Provide the (x, y) coordinate of the cell's center where the given text is located.  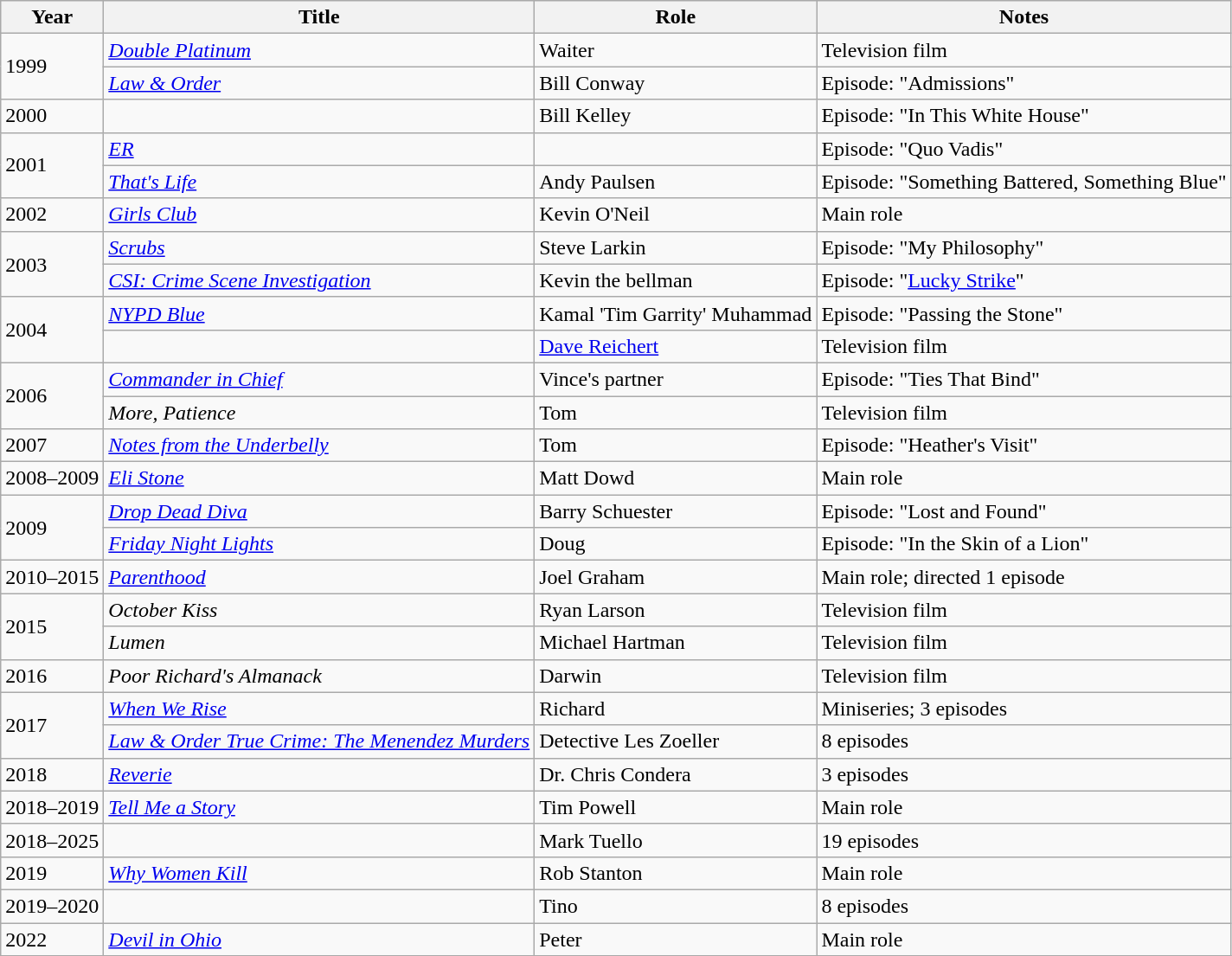
Episode: "In This White House" (1024, 116)
Parenthood (319, 577)
Law & Order True Crime: The Menendez Murders (319, 741)
1999 (52, 67)
Matt Dowd (676, 478)
Steve Larkin (676, 247)
Episode: "My Philosophy" (1024, 247)
Girls Club (319, 215)
2002 (52, 215)
Rob Stanton (676, 873)
Notes from the Underbelly (319, 446)
2018–2019 (52, 807)
Commander in Chief (319, 379)
Bill Kelley (676, 116)
2009 (52, 528)
Peter (676, 939)
Episode: "In the Skin of a Lion" (1024, 544)
Kevin O'Neil (676, 215)
Mark Tuello (676, 840)
Kevin the bellman (676, 280)
Eli Stone (319, 478)
Episode: "Heather's Visit" (1024, 446)
Role (676, 17)
Bill Conway (676, 83)
Doug (676, 544)
That's Life (319, 182)
Episode: "Admissions" (1024, 83)
Notes (1024, 17)
2018 (52, 774)
Episode: "Quo Vadis" (1024, 149)
Detective Les Zoeller (676, 741)
Episode: "Lucky Strike" (1024, 280)
2015 (52, 626)
Law & Order (319, 83)
Lumen (319, 643)
Dave Reichert (676, 346)
Tim Powell (676, 807)
Reverie (319, 774)
Year (52, 17)
Friday Night Lights (319, 544)
Tell Me a Story (319, 807)
Andy Paulsen (676, 182)
Waiter (676, 50)
October Kiss (319, 610)
Why Women Kill (319, 873)
2010–2015 (52, 577)
2018–2025 (52, 840)
2016 (52, 676)
NYPD Blue (319, 313)
2003 (52, 264)
Darwin (676, 676)
Barry Schuester (676, 511)
2006 (52, 395)
Drop Dead Diva (319, 511)
2019–2020 (52, 906)
2017 (52, 725)
2019 (52, 873)
Ryan Larson (676, 610)
When We Rise (319, 709)
3 episodes (1024, 774)
Episode: "Passing the Stone" (1024, 313)
Episode: "Something Battered, Something Blue" (1024, 182)
Michael Hartman (676, 643)
Double Platinum (319, 50)
Kamal 'Tim Garrity' Muhammad (676, 313)
Vince's partner (676, 379)
Tino (676, 906)
CSI: Crime Scene Investigation (319, 280)
Dr. Chris Condera (676, 774)
Main role; directed 1 episode (1024, 577)
More, Patience (319, 413)
Miniseries; 3 episodes (1024, 709)
2022 (52, 939)
2000 (52, 116)
Episode: "Ties That Bind" (1024, 379)
2004 (52, 330)
Devil in Ohio (319, 939)
19 episodes (1024, 840)
Joel Graham (676, 577)
2001 (52, 165)
ER (319, 149)
2007 (52, 446)
2008–2009 (52, 478)
Episode: "Lost and Found" (1024, 511)
Scrubs (319, 247)
Title (319, 17)
Richard (676, 709)
Poor Richard's Almanack (319, 676)
